Identify which cell holds the provided text, then report its [X, Y] central coordinate. 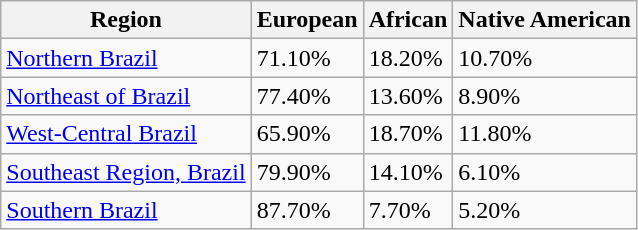
77.40% [307, 96]
Southeast Region, Brazil [126, 172]
Native American [545, 20]
14.10% [408, 172]
10.70% [545, 58]
65.90% [307, 134]
13.60% [408, 96]
5.20% [545, 210]
African [408, 20]
European [307, 20]
Northeast of Brazil [126, 96]
6.10% [545, 172]
West-Central Brazil [126, 134]
Region [126, 20]
Southern Brazil [126, 210]
87.70% [307, 210]
18.70% [408, 134]
18.20% [408, 58]
7.70% [408, 210]
71.10% [307, 58]
79.90% [307, 172]
11.80% [545, 134]
8.90% [545, 96]
Northern Brazil [126, 58]
